Output the (X, Y) coordinate of the center of the cell containing the given text.  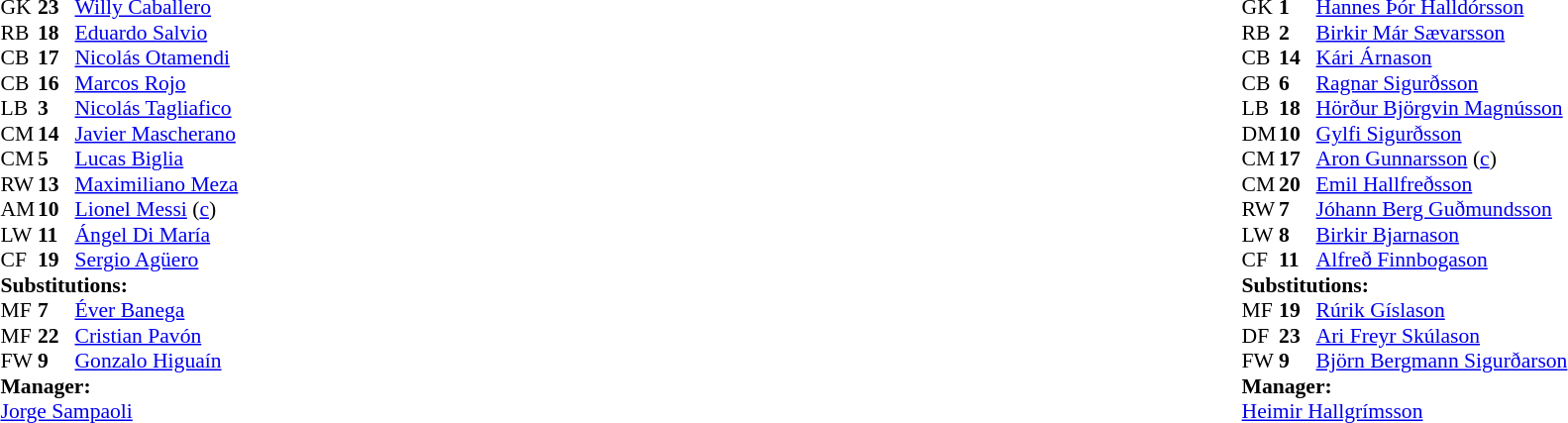
13 (56, 184)
Eduardo Salvio (157, 33)
Kári Árnason (1442, 58)
Ragnar Sigurðsson (1442, 83)
16 (56, 83)
Ángel Di María (157, 235)
Rúrik Gíslason (1442, 310)
Alfreð Finnbogason (1442, 261)
Cristian Pavón (157, 336)
5 (56, 159)
Emil Hallfreðsson (1442, 184)
Ari Freyr Skúlason (1442, 336)
Javier Mascherano (157, 134)
Lucas Biglia (157, 159)
Aron Gunnarsson (c) (1442, 159)
Birkir Bjarnason (1442, 235)
22 (56, 336)
8 (1298, 235)
Jóhann Berg Guðmundsson (1442, 209)
Nicolás Otamendi (157, 58)
Sergio Agüero (157, 261)
3 (56, 108)
Lionel Messi (c) (157, 209)
Hörður Björgvin Magnússon (1442, 108)
DM (1261, 134)
AM (19, 209)
Nicolás Tagliafico (157, 108)
Gonzalo Higuaín (157, 362)
Gylfi Sigurðsson (1442, 134)
Maximiliano Meza (157, 184)
DF (1261, 336)
Björn Bergmann Sigurðarson (1442, 362)
Marcos Rojo (157, 83)
20 (1298, 184)
Éver Banega (157, 310)
6 (1298, 83)
2 (1298, 33)
Birkir Már Sævarsson (1442, 33)
23 (1298, 336)
